Determine the (X, Y) coordinate at the center of the cell enclosing the given text.  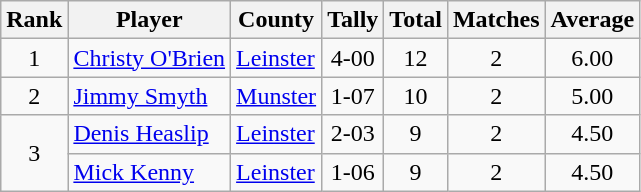
Munster (276, 96)
4-00 (353, 58)
1 (34, 58)
Mick Kenny (150, 172)
5.00 (592, 96)
3 (34, 153)
Average (592, 20)
Denis Heaslip (150, 134)
Tally (353, 20)
Player (150, 20)
Rank (34, 20)
County (276, 20)
6.00 (592, 58)
Christy O'Brien (150, 58)
Jimmy Smyth (150, 96)
1-07 (353, 96)
Total (416, 20)
2-03 (353, 134)
Matches (496, 20)
1-06 (353, 172)
12 (416, 58)
10 (416, 96)
